Pinpoint the cell where the given text exists, returning its (x, y) midpoint coordinate. 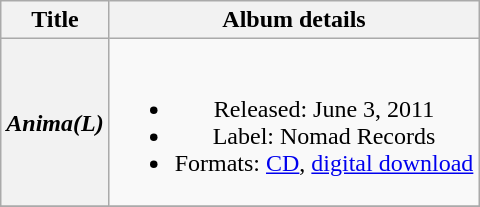
Anima(L) (55, 122)
Title (55, 20)
Album details (294, 20)
Released: June 3, 2011Label: Nomad RecordsFormats: CD, digital download (294, 122)
